Search for the cell housing the specified text and yield its [X, Y] center coordinate. 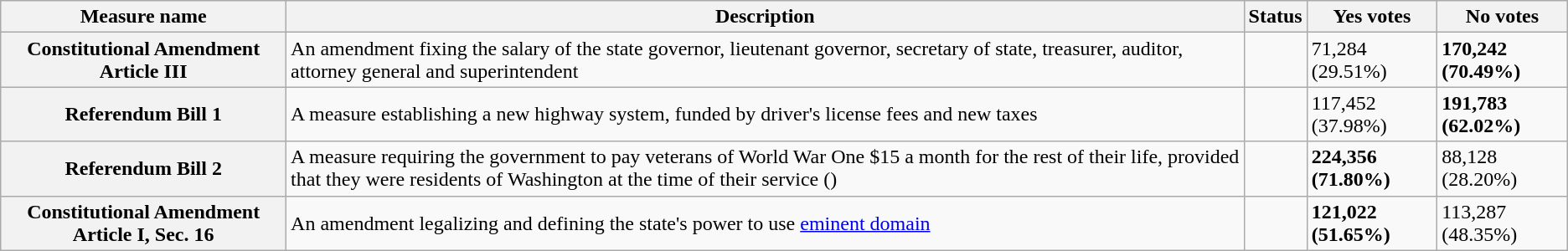
Measure name [144, 17]
Referendum Bill 2 [144, 169]
88,128 (28.20%) [1503, 169]
Description [766, 17]
191,783 (62.02%) [1503, 114]
170,242 (70.49%) [1503, 60]
71,284 (29.51%) [1372, 60]
A measure establishing a new highway system, funded by driver's license fees and new taxes [766, 114]
No votes [1503, 17]
224,356 (71.80%) [1372, 169]
121,022 (51.65%) [1372, 223]
Status [1275, 17]
An amendment legalizing and defining the state's power to use eminent domain [766, 223]
113,287 (48.35%) [1503, 223]
Constitutional Amendment Article I, Sec. 16 [144, 223]
Referendum Bill 1 [144, 114]
Yes votes [1372, 17]
Constitutional Amendment Article III [144, 60]
117,452 (37.98%) [1372, 114]
